Locate the cell with the specified text and output its [x, y] center coordinate. 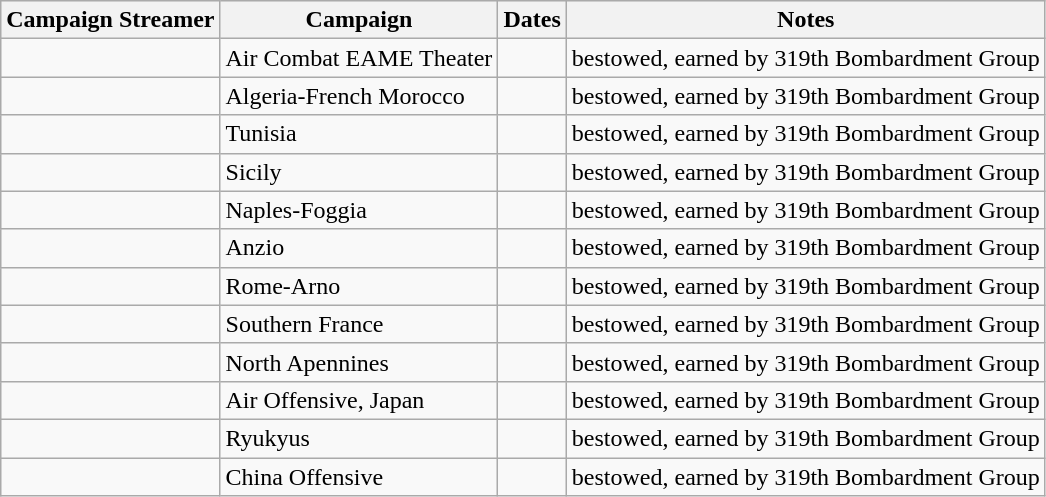
Algeria-French Morocco [359, 96]
Naples-Foggia [359, 210]
Air Offensive, Japan [359, 400]
Ryukyus [359, 438]
Campaign [359, 20]
Sicily [359, 172]
Campaign Streamer [110, 20]
Air Combat EAME Theater [359, 58]
Dates [532, 20]
Southern France [359, 324]
Notes [806, 20]
Tunisia [359, 134]
Rome-Arno [359, 286]
Anzio [359, 248]
China Offensive [359, 477]
North Apennines [359, 362]
